Return the (X, Y) coordinate for the center point of the cell that contains the specified text.  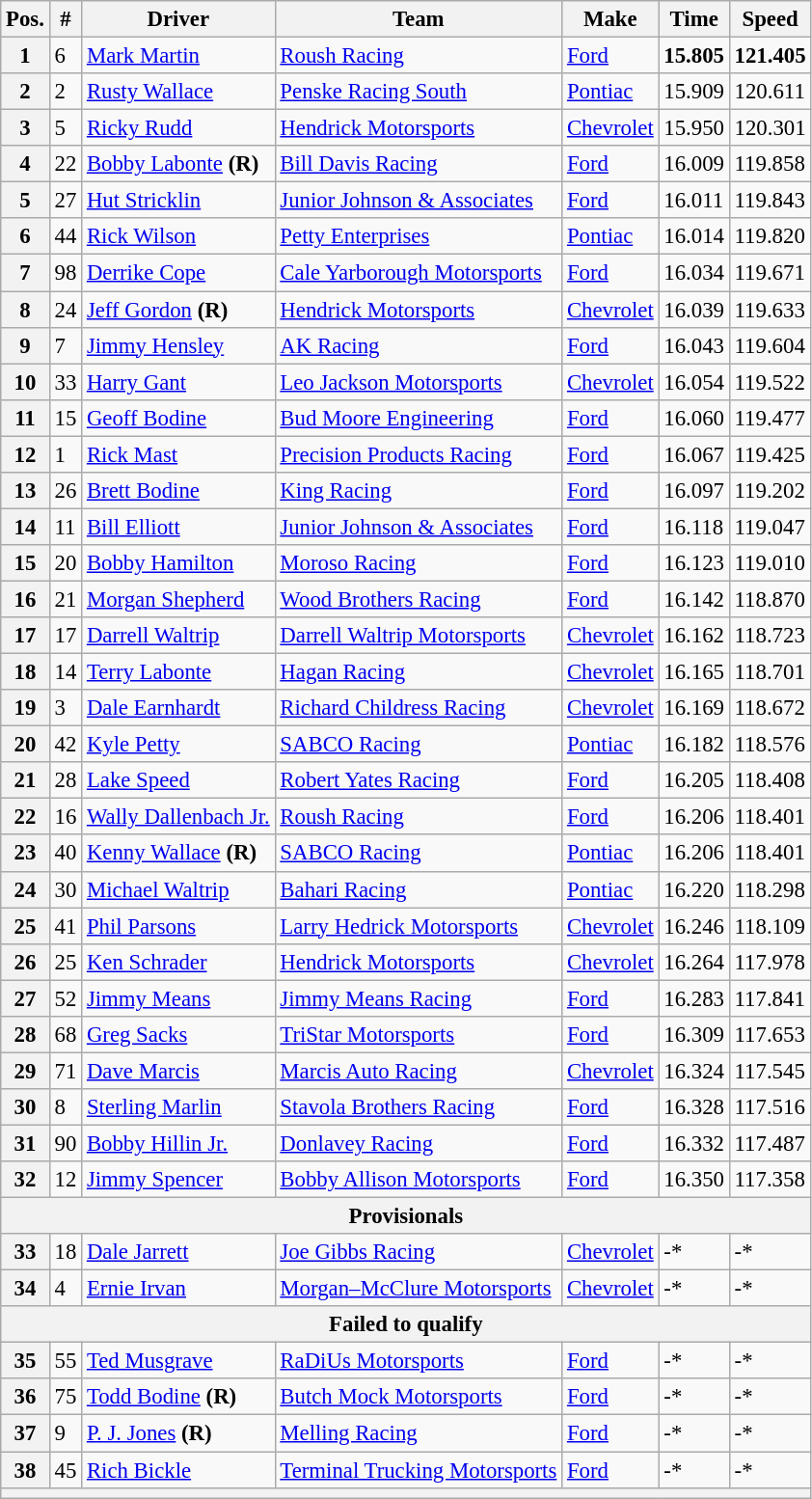
P. J. Jones (R) (178, 1433)
16.011 (694, 201)
16.014 (694, 236)
13 (25, 491)
118.723 (770, 636)
Michael Waltrip (178, 889)
117.545 (770, 1071)
44 (66, 236)
36 (25, 1398)
Phil Parsons (178, 926)
118.298 (770, 889)
16.264 (694, 962)
Lake Speed (178, 780)
Robert Yates Racing (419, 780)
118.576 (770, 745)
King Racing (419, 491)
117.653 (770, 1035)
117.358 (770, 1180)
119.425 (770, 454)
Greg Sacks (178, 1035)
119.858 (770, 164)
16.332 (694, 1143)
TriStar Motorsports (419, 1035)
119.522 (770, 382)
16.097 (694, 491)
Richard Childress Racing (419, 708)
Morgan–McClure Motorsports (419, 1289)
16.054 (694, 382)
Stavola Brothers Racing (419, 1107)
Rusty Wallace (178, 92)
Ernie Irvan (178, 1289)
68 (66, 1035)
Penske Racing South (419, 92)
Marcis Auto Racing (419, 1071)
15.805 (694, 56)
Sterling Marlin (178, 1107)
16.162 (694, 636)
118.870 (770, 599)
16.246 (694, 926)
16.060 (694, 418)
Rick Wilson (178, 236)
Terminal Trucking Motorsports (419, 1470)
118.701 (770, 672)
Bill Elliott (178, 527)
117.978 (770, 962)
Moroso Racing (419, 563)
34 (25, 1289)
16.009 (694, 164)
Wally Dallenbach Jr. (178, 817)
Leo Jackson Motorsports (419, 382)
16.169 (694, 708)
Dave Marcis (178, 1071)
117.841 (770, 998)
16.205 (694, 780)
31 (25, 1143)
119.843 (770, 201)
23 (25, 854)
90 (66, 1143)
Darrell Waltrip (178, 636)
119.477 (770, 418)
118.672 (770, 708)
98 (66, 273)
45 (66, 1470)
32 (25, 1180)
Todd Bodine (R) (178, 1398)
35 (25, 1361)
Bobby Labonte (R) (178, 164)
Terry Labonte (178, 672)
120.301 (770, 128)
16.182 (694, 745)
Failed to qualify (406, 1324)
Bobby Hamilton (178, 563)
120.611 (770, 92)
16.123 (694, 563)
Brett Bodine (178, 491)
121.405 (770, 56)
Larry Hedrick Motorsports (419, 926)
Bobby Allison Motorsports (419, 1180)
Cale Yarborough Motorsports (419, 273)
Rich Bickle (178, 1470)
Time (694, 19)
Butch Mock Motorsports (419, 1398)
16.118 (694, 527)
41 (66, 926)
119.604 (770, 345)
117.516 (770, 1107)
Team (419, 19)
119.047 (770, 527)
Driver (178, 19)
Joe Gibbs Racing (419, 1252)
Jimmy Hensley (178, 345)
Ken Schrader (178, 962)
42 (66, 745)
Ted Musgrave (178, 1361)
AK Racing (419, 345)
71 (66, 1071)
38 (25, 1470)
Kyle Petty (178, 745)
119.202 (770, 491)
119.820 (770, 236)
117.487 (770, 1143)
16.034 (694, 273)
Hut Stricklin (178, 201)
Hagan Racing (419, 672)
Ricky Rudd (178, 128)
16.142 (694, 599)
Bill Davis Racing (419, 164)
Jeff Gordon (R) (178, 310)
16.039 (694, 310)
Harry Gant (178, 382)
Provisionals (406, 1216)
19 (25, 708)
29 (25, 1071)
# (66, 19)
Jimmy Means (178, 998)
Petty Enterprises (419, 236)
Jimmy Spencer (178, 1180)
Dale Jarrett (178, 1252)
Speed (770, 19)
75 (66, 1398)
Rick Mast (178, 454)
15.950 (694, 128)
Melling Racing (419, 1433)
Bahari Racing (419, 889)
Darrell Waltrip Motorsports (419, 636)
Wood Brothers Racing (419, 599)
Morgan Shepherd (178, 599)
16.309 (694, 1035)
Donlavey Racing (419, 1143)
Bobby Hillin Jr. (178, 1143)
119.010 (770, 563)
Derrike Cope (178, 273)
15.909 (694, 92)
16.324 (694, 1071)
16.328 (694, 1107)
40 (66, 854)
52 (66, 998)
16.043 (694, 345)
Dale Earnhardt (178, 708)
119.671 (770, 273)
Kenny Wallace (R) (178, 854)
Precision Products Racing (419, 454)
118.408 (770, 780)
Jimmy Means Racing (419, 998)
119.633 (770, 310)
16.350 (694, 1180)
Bud Moore Engineering (419, 418)
16.067 (694, 454)
Pos. (25, 19)
55 (66, 1361)
37 (25, 1433)
16.283 (694, 998)
Mark Martin (178, 56)
RaDiUs Motorsports (419, 1361)
10 (25, 382)
Make (610, 19)
Geoff Bodine (178, 418)
118.109 (770, 926)
16.220 (694, 889)
16.165 (694, 672)
